Search for the cell housing the specified text and yield its (x, y) center coordinate. 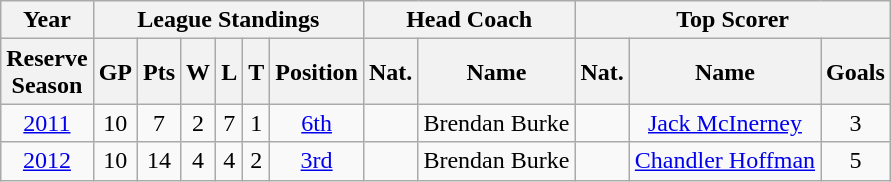
ReserveSeason (47, 72)
Pts (158, 72)
2012 (47, 161)
GP (115, 72)
L (230, 72)
Position (317, 72)
Jack McInerney (724, 123)
League Standings (228, 20)
2011 (47, 123)
Chandler Hoffman (724, 161)
Head Coach (468, 20)
1 (256, 123)
T (256, 72)
5 (856, 161)
14 (158, 161)
Goals (856, 72)
3 (856, 123)
Year (47, 20)
Top Scorer (732, 20)
3rd (317, 161)
6th (317, 123)
W (198, 72)
